Return (X, Y) of the center of cell containing provided text 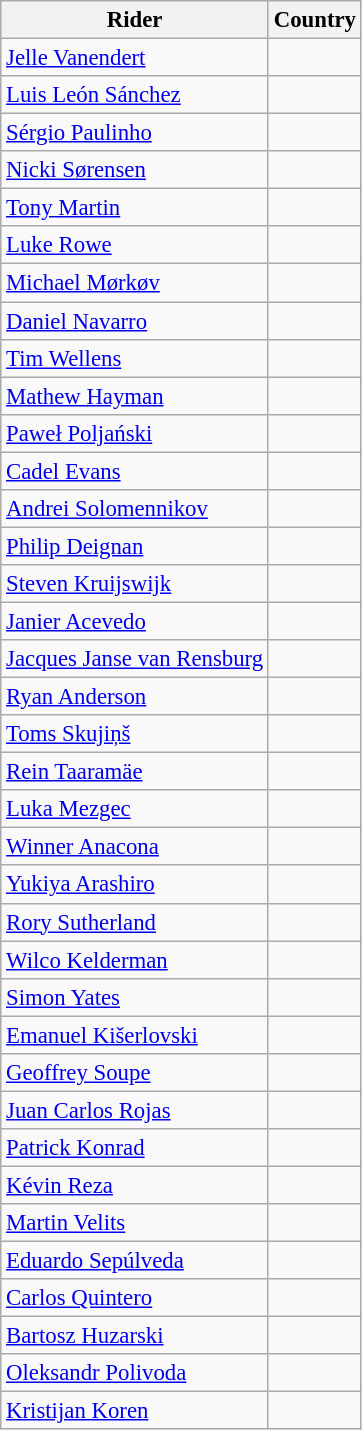
Patrick Konrad (135, 1148)
Paweł Poljański (135, 433)
Carlos Quintero (135, 1298)
Tim Wellens (135, 358)
Tony Martin (135, 208)
Geoffrey Soupe (135, 1073)
Kévin Reza (135, 1185)
Toms Skujiņš (135, 734)
Nicki Sørensen (135, 170)
Rein Taaramäe (135, 772)
Cadel Evans (135, 471)
Rider (135, 20)
Simon Yates (135, 997)
Rory Sutherland (135, 922)
Bartosz Huzarski (135, 1336)
Emanuel Kišerlovski (135, 1035)
Daniel Navarro (135, 321)
Juan Carlos Rojas (135, 1110)
Ryan Anderson (135, 697)
Eduardo Sepúlveda (135, 1261)
Oleksandr Polivoda (135, 1373)
Luis León Sánchez (135, 95)
Winner Anacona (135, 847)
Luke Rowe (135, 245)
Philip Deignan (135, 546)
Steven Kruijswijk (135, 584)
Janier Acevedo (135, 621)
Wilco Kelderman (135, 960)
Jacques Janse van Rensburg (135, 659)
Sérgio Paulinho (135, 133)
Mathew Hayman (135, 396)
Martin Velits (135, 1223)
Yukiya Arashiro (135, 885)
Michael Mørkøv (135, 283)
Kristijan Koren (135, 1411)
Jelle Vanendert (135, 58)
Country (314, 20)
Andrei Solomennikov (135, 509)
Luka Mezgec (135, 809)
